For the text-containing cell, return its midpoint in (x, y) coordinate format. 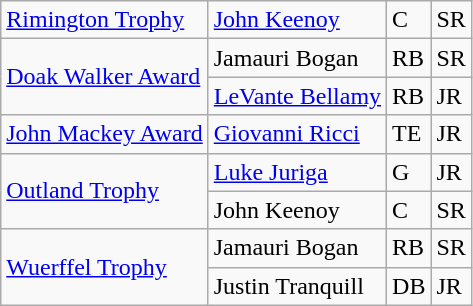
John Mackey Award (104, 134)
Outland Trophy (104, 191)
Luke Juriga (297, 172)
Rimington Trophy (104, 20)
Doak Walker Award (104, 77)
TE (409, 134)
Wuerffel Trophy (104, 267)
DB (409, 286)
Justin Tranquill (297, 286)
LeVante Bellamy (297, 96)
G (409, 172)
Giovanni Ricci (297, 134)
